Detect which cell encompasses the target text, then output its (X, Y) center coordinate. 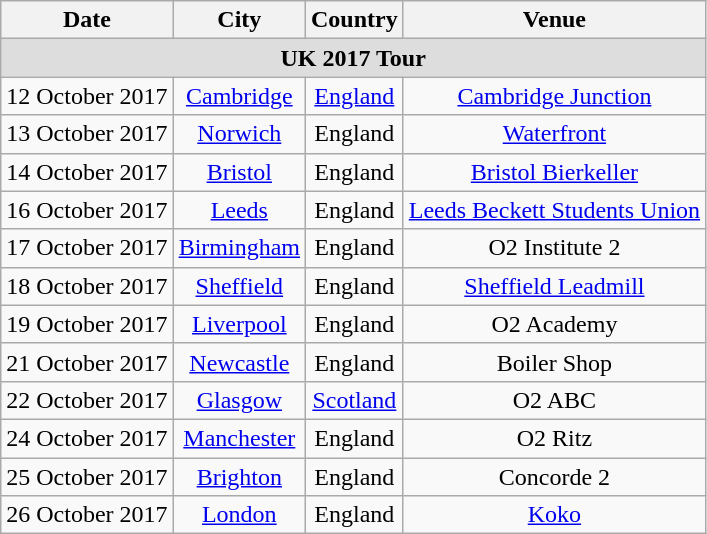
21 October 2017 (87, 362)
12 October 2017 (87, 96)
Liverpool (239, 324)
Norwich (239, 134)
Leeds (239, 210)
Sheffield (239, 286)
Concorde 2 (554, 477)
16 October 2017 (87, 210)
19 October 2017 (87, 324)
26 October 2017 (87, 515)
Bristol (239, 172)
Newcastle (239, 362)
O2 Ritz (554, 438)
Birmingham (239, 248)
London (239, 515)
Waterfront (554, 134)
Venue (554, 20)
UK 2017 Tour (354, 58)
Cambridge Junction (554, 96)
O2 ABC (554, 400)
Glasgow (239, 400)
O2 Academy (554, 324)
22 October 2017 (87, 400)
24 October 2017 (87, 438)
14 October 2017 (87, 172)
18 October 2017 (87, 286)
Manchester (239, 438)
Country (355, 20)
Boiler Shop (554, 362)
Date (87, 20)
Koko (554, 515)
City (239, 20)
Leeds Beckett Students Union (554, 210)
Sheffield Leadmill (554, 286)
13 October 2017 (87, 134)
17 October 2017 (87, 248)
Bristol Bierkeller (554, 172)
25 October 2017 (87, 477)
O2 Institute 2 (554, 248)
Cambridge (239, 96)
Scotland (355, 400)
Brighton (239, 477)
